Return (x, y) of the center of cell containing provided text 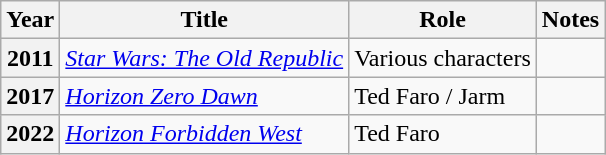
2011 (30, 58)
Various characters (443, 58)
Horizon Forbidden West (204, 134)
Year (30, 20)
Horizon Zero Dawn (204, 96)
Ted Faro / Jarm (443, 96)
Ted Faro (443, 134)
Star Wars: The Old Republic (204, 58)
2017 (30, 96)
Title (204, 20)
2022 (30, 134)
Notes (570, 20)
Role (443, 20)
